Find where the given text appears and provide that cell's center as [X, Y] coordinate. 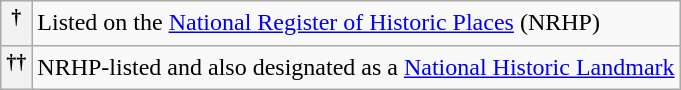
NRHP-listed and also designated as a National Historic Landmark [356, 68]
† [16, 24]
†† [16, 68]
Listed on the National Register of Historic Places (NRHP) [356, 24]
